Capture the cell that displays the provided text and extract its (X, Y) central coordinate. 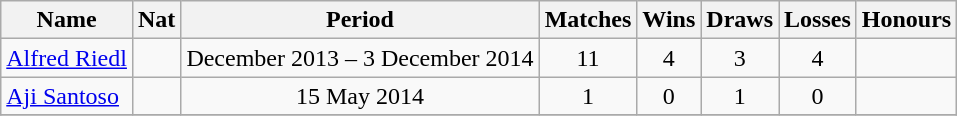
Draws (740, 20)
3 (740, 58)
Matches (588, 20)
11 (588, 58)
Losses (818, 20)
15 May 2014 (360, 96)
Aji Santoso (67, 96)
Wins (669, 20)
Nat (156, 20)
Honours (906, 20)
December 2013 – 3 December 2014 (360, 58)
Alfred Riedl (67, 58)
Name (67, 20)
Period (360, 20)
